For the text-containing cell, return its midpoint in (x, y) coordinate format. 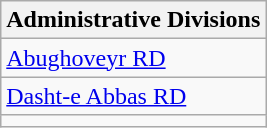
Administrative Divisions (134, 20)
Abughoveyr RD (134, 58)
Dasht-e Abbas RD (134, 96)
